Search for the cell housing the specified text and yield its (x, y) center coordinate. 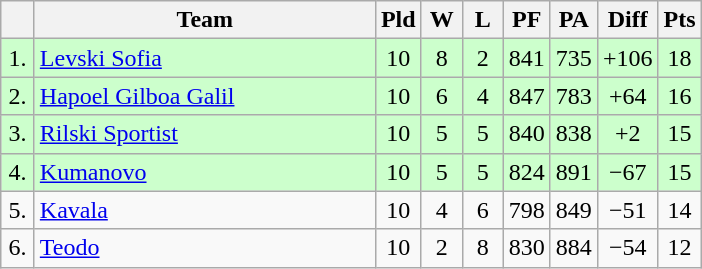
14 (680, 210)
3. (18, 134)
5. (18, 210)
Team (204, 20)
824 (526, 172)
783 (574, 96)
798 (526, 210)
838 (574, 134)
Kumanovo (204, 172)
840 (526, 134)
16 (680, 96)
830 (526, 248)
W (442, 20)
+106 (628, 58)
+64 (628, 96)
Diff (628, 20)
884 (574, 248)
Kavala (204, 210)
18 (680, 58)
PA (574, 20)
−54 (628, 248)
−67 (628, 172)
Teodo (204, 248)
849 (574, 210)
Pts (680, 20)
PF (526, 20)
1. (18, 58)
847 (526, 96)
Pld (398, 20)
4. (18, 172)
Rilski Sportist (204, 134)
891 (574, 172)
Hapoel Gilboa Galil (204, 96)
Levski Sofia (204, 58)
735 (574, 58)
L (482, 20)
−51 (628, 210)
6. (18, 248)
+2 (628, 134)
2. (18, 96)
12 (680, 248)
841 (526, 58)
